For the text-containing cell, return its midpoint in (x, y) coordinate format. 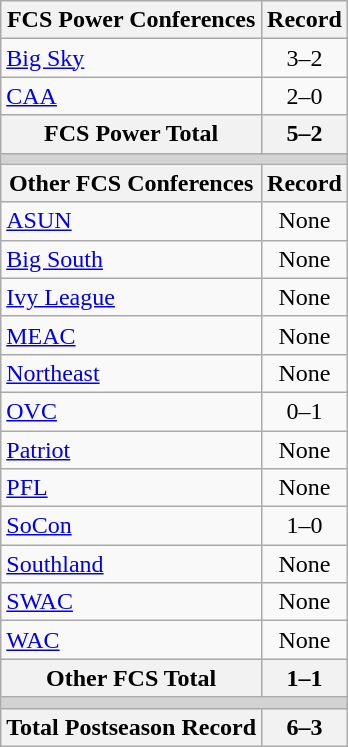
SWAC (132, 602)
WAC (132, 640)
PFL (132, 488)
Other FCS Conferences (132, 183)
FCS Power Conferences (132, 20)
ASUN (132, 221)
6–3 (305, 727)
Northeast (132, 373)
1–1 (305, 678)
OVC (132, 411)
5–2 (305, 134)
Other FCS Total (132, 678)
SoCon (132, 526)
Total Postseason Record (132, 727)
2–0 (305, 96)
1–0 (305, 526)
0–1 (305, 411)
Southland (132, 564)
Ivy League (132, 297)
Patriot (132, 449)
Big South (132, 259)
FCS Power Total (132, 134)
MEAC (132, 335)
Big Sky (132, 58)
CAA (132, 96)
3–2 (305, 58)
